For the text-containing cell, return its midpoint in (x, y) coordinate format. 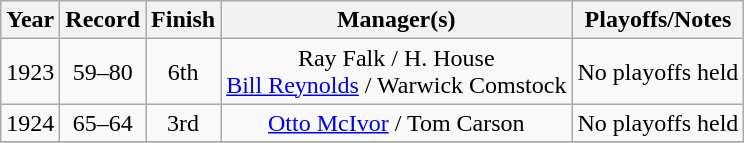
Finish (184, 20)
Otto McIvor / Tom Carson (396, 123)
1924 (30, 123)
59–80 (103, 72)
3rd (184, 123)
Ray Falk / H. HouseBill Reynolds / Warwick Comstock (396, 72)
Playoffs/Notes (658, 20)
Year (30, 20)
Record (103, 20)
1923 (30, 72)
65–64 (103, 123)
6th (184, 72)
Manager(s) (396, 20)
